Find where the given text appears and provide that cell's center as [x, y] coordinate. 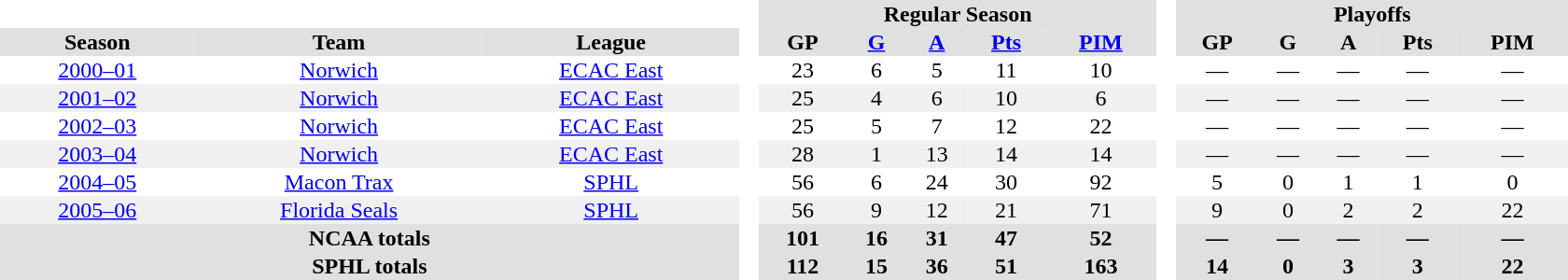
League [611, 42]
2003–04 [97, 154]
24 [937, 182]
23 [803, 70]
Florida Seals [338, 210]
112 [803, 266]
Regular Season [958, 14]
4 [877, 98]
2004–05 [97, 182]
92 [1101, 182]
7 [937, 126]
NCAA totals [370, 238]
Team [338, 42]
Macon Trax [338, 182]
16 [877, 238]
Season [97, 42]
13 [937, 154]
Playoffs [1372, 14]
101 [803, 238]
SPHL totals [370, 266]
47 [1006, 238]
2001–02 [97, 98]
71 [1101, 210]
15 [877, 266]
11 [1006, 70]
2005–06 [97, 210]
163 [1101, 266]
21 [1006, 210]
51 [1006, 266]
28 [803, 154]
2000–01 [97, 70]
30 [1006, 182]
36 [937, 266]
52 [1101, 238]
31 [937, 238]
2002–03 [97, 126]
